Return the [X, Y] coordinate for the center point of the cell that contains the specified text.  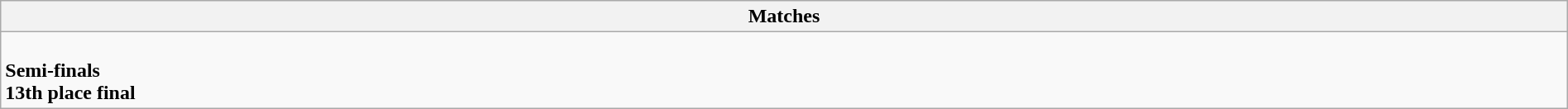
Matches [784, 17]
Semi-finals 13th place final [784, 70]
